Output the (x, y) coordinate of the center of the cell containing the given text.  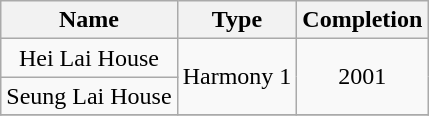
Hei Lai House (89, 58)
Harmony 1 (237, 77)
Type (237, 20)
2001 (362, 77)
Completion (362, 20)
Name (89, 20)
Seung Lai House (89, 96)
